Identify which cell holds the provided text, then report its [x, y] central coordinate. 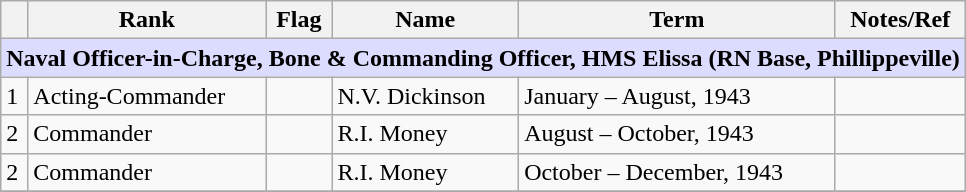
Rank [147, 20]
October – December, 1943 [677, 172]
Acting-Commander [147, 96]
August – October, 1943 [677, 134]
Naval Officer-in-Charge, Bone & Commanding Officer, HMS Elissa (RN Base, Phillippeville) [484, 58]
January – August, 1943 [677, 96]
Name [426, 20]
Term [677, 20]
Notes/Ref [900, 20]
N.V. Dickinson [426, 96]
1 [14, 96]
Flag [299, 20]
